Pinpoint the cell where the given text exists, returning its (X, Y) midpoint coordinate. 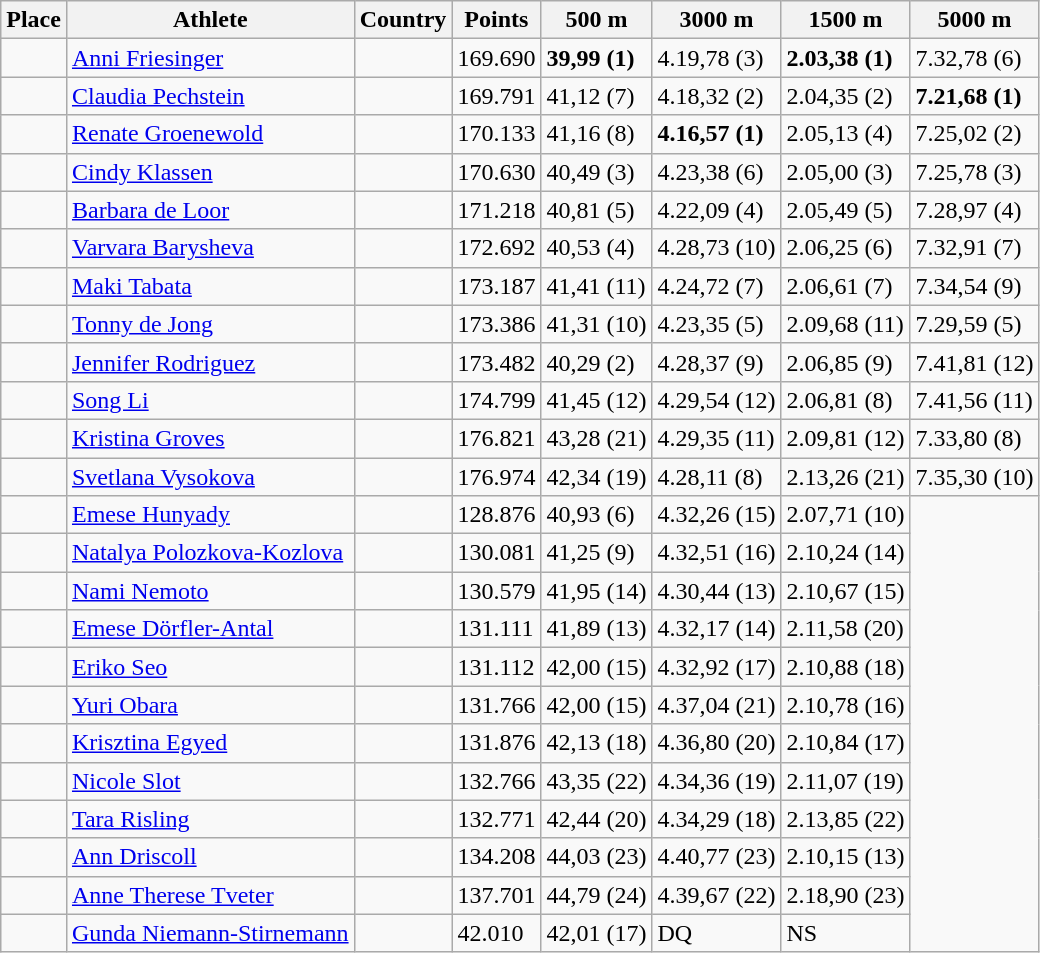
4.40,77 (23) (716, 857)
Claudia Pechstein (210, 96)
4.32,17 (14) (716, 629)
132.771 (496, 819)
132.766 (496, 781)
7.29,59 (5) (974, 324)
Cindy Klassen (210, 172)
169.791 (496, 96)
40,29 (2) (596, 362)
Tara Risling (210, 819)
Maki Tabata (210, 286)
Eriko Seo (210, 667)
3000 m (716, 20)
2.05,00 (3) (846, 172)
170.133 (496, 134)
4.34,29 (18) (716, 819)
Song Li (210, 400)
172.692 (496, 248)
Country (403, 20)
1500 m (846, 20)
44,79 (24) (596, 895)
7.41,56 (11) (974, 400)
2.10,78 (16) (846, 705)
2.04,35 (2) (846, 96)
44,03 (23) (596, 857)
171.218 (496, 210)
2.05,49 (5) (846, 210)
2.09,68 (11) (846, 324)
Nami Nemoto (210, 591)
4.18,32 (2) (716, 96)
2.05,13 (4) (846, 134)
500 m (596, 20)
Anne Therese Tveter (210, 895)
7.34,54 (9) (974, 286)
2.18,90 (23) (846, 895)
Jennifer Rodriguez (210, 362)
131.766 (496, 705)
Gunda Niemann-Stirnemann (210, 933)
Nicole Slot (210, 781)
2.13,26 (21) (846, 477)
DQ (716, 933)
Tonny de Jong (210, 324)
2.03,38 (1) (846, 58)
128.876 (496, 515)
7.41,81 (12) (974, 362)
41,89 (13) (596, 629)
Athlete (210, 20)
137.701 (496, 895)
7.33,80 (8) (974, 438)
41,95 (14) (596, 591)
Varvara Barysheva (210, 248)
7.28,97 (4) (974, 210)
40,53 (4) (596, 248)
2.09,81 (12) (846, 438)
2.13,85 (22) (846, 819)
2.10,88 (18) (846, 667)
176.974 (496, 477)
134.208 (496, 857)
NS (846, 933)
Ann Driscoll (210, 857)
43,35 (22) (596, 781)
7.35,30 (10) (974, 477)
4.22,09 (4) (716, 210)
4.32,26 (15) (716, 515)
173.386 (496, 324)
2.07,71 (10) (846, 515)
4.28,11 (8) (716, 477)
42,01 (17) (596, 933)
Points (496, 20)
4.32,51 (16) (716, 553)
7.25,02 (2) (974, 134)
Krisztina Egyed (210, 743)
131.112 (496, 667)
4.28,37 (9) (716, 362)
5000 m (974, 20)
7.21,68 (1) (974, 96)
Emese Hunyady (210, 515)
41,16 (8) (596, 134)
42,13 (18) (596, 743)
173.187 (496, 286)
Place (34, 20)
41,25 (9) (596, 553)
40,49 (3) (596, 172)
43,28 (21) (596, 438)
39,99 (1) (596, 58)
130.081 (496, 553)
41,45 (12) (596, 400)
4.19,78 (3) (716, 58)
170.630 (496, 172)
Svetlana Vysokova (210, 477)
Barbara de Loor (210, 210)
4.23,35 (5) (716, 324)
Yuri Obara (210, 705)
40,93 (6) (596, 515)
4.29,35 (11) (716, 438)
4.39,67 (22) (716, 895)
2.10,24 (14) (846, 553)
7.32,78 (6) (974, 58)
4.36,80 (20) (716, 743)
Anni Friesinger (210, 58)
4.23,38 (6) (716, 172)
4.29,54 (12) (716, 400)
41,31 (10) (596, 324)
7.25,78 (3) (974, 172)
7.32,91 (7) (974, 248)
Natalya Polozkova-Kozlova (210, 553)
174.799 (496, 400)
4.37,04 (21) (716, 705)
2.06,85 (9) (846, 362)
2.11,58 (20) (846, 629)
2.06,81 (8) (846, 400)
Emese Dörfler-Antal (210, 629)
2.06,25 (6) (846, 248)
130.579 (496, 591)
4.30,44 (13) (716, 591)
4.24,72 (7) (716, 286)
Kristina Groves (210, 438)
176.821 (496, 438)
42,44 (20) (596, 819)
42.010 (496, 933)
173.482 (496, 362)
40,81 (5) (596, 210)
2.10,84 (17) (846, 743)
42,34 (19) (596, 477)
2.10,67 (15) (846, 591)
4.28,73 (10) (716, 248)
169.690 (496, 58)
2.06,61 (7) (846, 286)
4.34,36 (19) (716, 781)
41,12 (7) (596, 96)
131.876 (496, 743)
Renate Groenewold (210, 134)
2.11,07 (19) (846, 781)
2.10,15 (13) (846, 857)
4.16,57 (1) (716, 134)
41,41 (11) (596, 286)
4.32,92 (17) (716, 667)
131.111 (496, 629)
